Identify which cell holds the provided text, then report its [x, y] central coordinate. 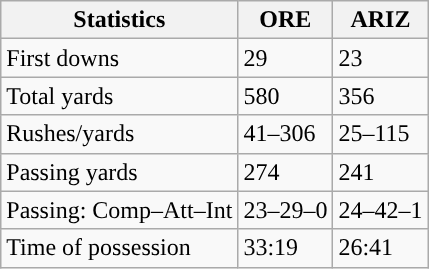
26:41 [380, 248]
Rushes/yards [120, 134]
25–115 [380, 134]
ORE [286, 20]
Total yards [120, 96]
First downs [120, 58]
33:19 [286, 248]
Statistics [120, 20]
Time of possession [120, 248]
41–306 [286, 134]
23 [380, 58]
ARIZ [380, 20]
274 [286, 172]
Passing yards [120, 172]
356 [380, 96]
580 [286, 96]
241 [380, 172]
23–29–0 [286, 210]
24–42–1 [380, 210]
Passing: Comp–Att–Int [120, 210]
29 [286, 58]
